Detect which cell encompasses the target text, then output its (x, y) center coordinate. 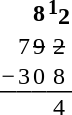
7 (24, 46)
0 (40, 76)
8 (60, 76)
3 (24, 76)
− (8, 76)
9 (40, 46)
2 (60, 46)
